For the text-containing cell, return its midpoint in (x, y) coordinate format. 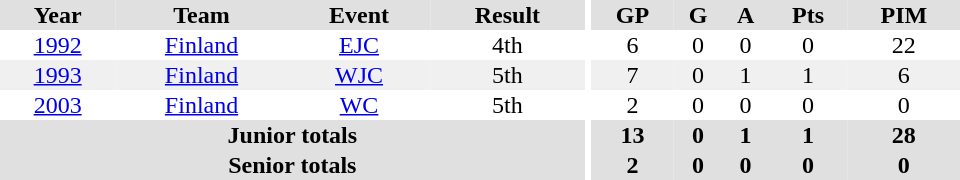
Result (507, 15)
WC (359, 105)
WJC (359, 75)
7 (632, 75)
A (746, 15)
Junior totals (292, 135)
22 (904, 45)
Senior totals (292, 165)
13 (632, 135)
G (698, 15)
Event (359, 15)
Year (58, 15)
28 (904, 135)
1993 (58, 75)
4th (507, 45)
PIM (904, 15)
GP (632, 15)
Pts (808, 15)
2003 (58, 105)
1992 (58, 45)
EJC (359, 45)
Team (202, 15)
